Detect which cell encompasses the target text, then output its [X, Y] center coordinate. 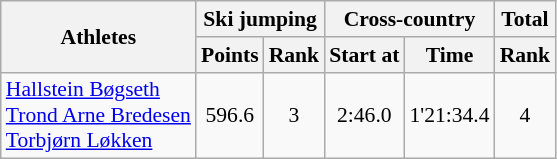
596.6 [230, 116]
Time [449, 55]
2:46.0 [364, 116]
1'21:34.4 [449, 116]
3 [294, 116]
Points [230, 55]
4 [526, 116]
Total [526, 19]
Ski jumping [260, 19]
Hallstein BøgsethTrond Arne BredesenTorbjørn Løkken [98, 116]
Start at [364, 55]
Athletes [98, 36]
Cross-country [409, 19]
